Provide the (X, Y) coordinate of the cell's center where the given text is located.  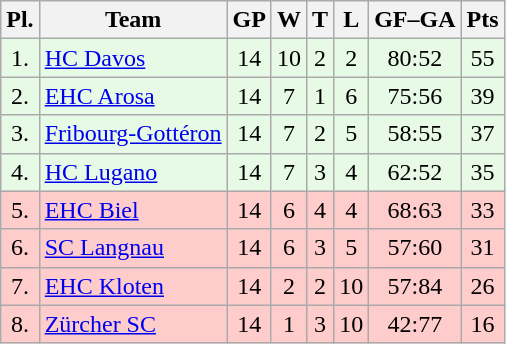
EHC Arosa (133, 96)
1. (20, 58)
62:52 (415, 172)
Pl. (20, 20)
35 (482, 172)
HC Lugano (133, 172)
HC Davos (133, 58)
3. (20, 134)
68:63 (415, 210)
6. (20, 248)
4. (20, 172)
26 (482, 286)
SC Langnau (133, 248)
80:52 (415, 58)
39 (482, 96)
5. (20, 210)
Zürcher SC (133, 324)
GP (249, 20)
8. (20, 324)
GF–GA (415, 20)
L (352, 20)
EHC Kloten (133, 286)
58:55 (415, 134)
2. (20, 96)
42:77 (415, 324)
Fribourg-Gottéron (133, 134)
Team (133, 20)
T (320, 20)
37 (482, 134)
W (288, 20)
Pts (482, 20)
57:84 (415, 286)
7. (20, 286)
55 (482, 58)
EHC Biel (133, 210)
16 (482, 324)
31 (482, 248)
75:56 (415, 96)
33 (482, 210)
57:60 (415, 248)
